Capture the cell that displays the provided text and extract its [x, y] central coordinate. 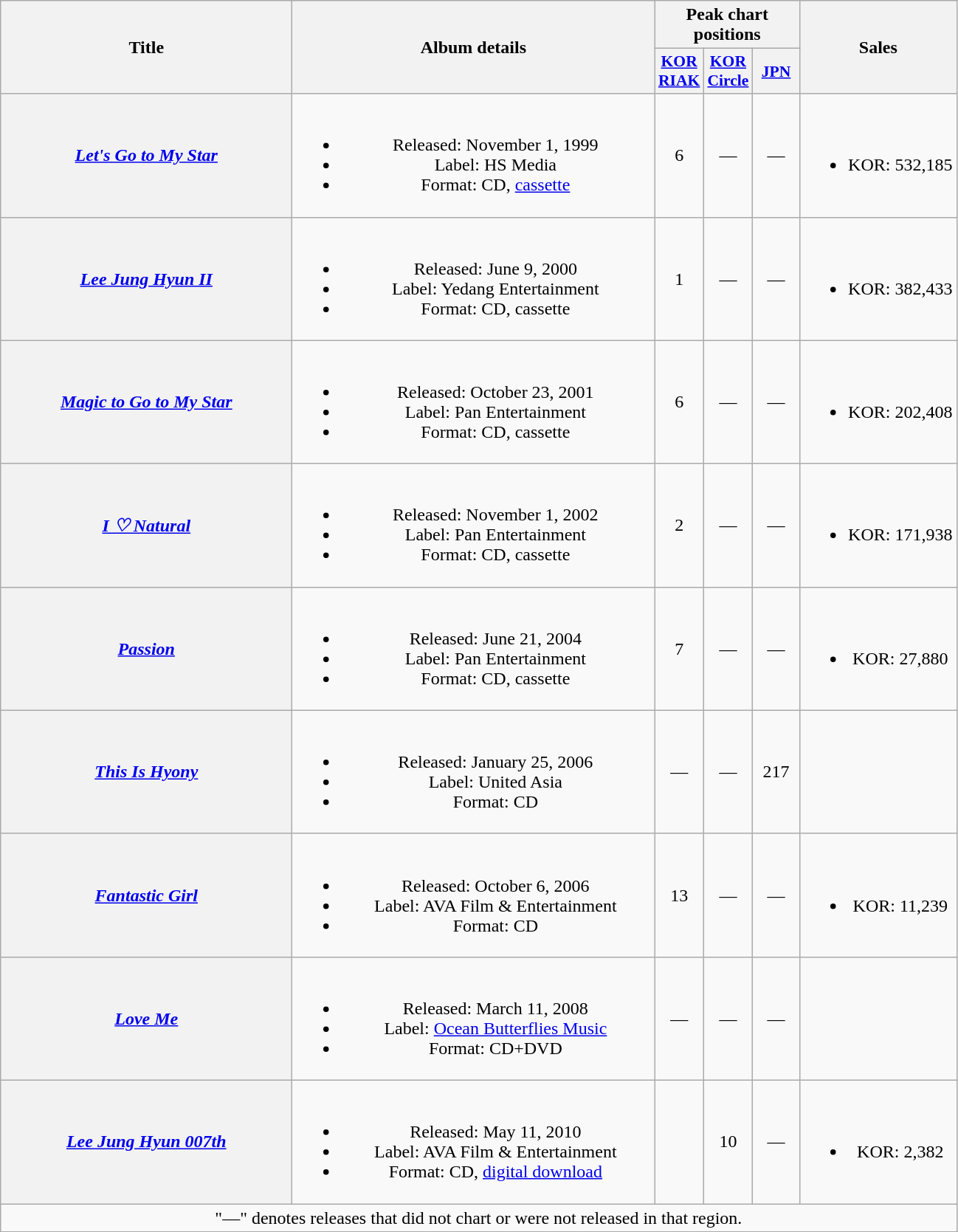
I ♡ Natural [146, 526]
Let's Go to My Star [146, 155]
KOR: 532,185 [878, 155]
7 [679, 648]
KOR: 171,938 [878, 526]
Love Me [146, 1019]
KOR: 11,239 [878, 895]
Lee Jung Hyun 007th [146, 1141]
Peak chart positions [728, 25]
KOR: 382,433 [878, 279]
Title [146, 47]
Released: October 23, 2001 Label: Pan EntertainmentFormat: CD, cassette [474, 402]
Magic to Go to My Star [146, 402]
Released: January 25, 2006 Label: United AsiaFormat: CD [474, 772]
Passion [146, 648]
Released: November 1, 1999 Label: HS MediaFormat: CD, cassette [474, 155]
Released: June 21, 2004 Label: Pan EntertainmentFormat: CD, cassette [474, 648]
KOR: 202,408 [878, 402]
KORRIAK [679, 71]
13 [679, 895]
Released: March 11, 2008 Label: Ocean Butterflies MusicFormat: CD+DVD [474, 1019]
Lee Jung Hyun II [146, 279]
JPN [776, 71]
KOR: 2,382 [878, 1141]
Released: October 6, 2006 Label: AVA Film & EntertainmentFormat: CD [474, 895]
217 [776, 772]
KOR: 27,880 [878, 648]
This Is Hyony [146, 772]
Released: June 9, 2000 Label: Yedang EntertainmentFormat: CD, cassette [474, 279]
Sales [878, 47]
2 [679, 526]
10 [728, 1141]
"—" denotes releases that did not chart or were not released in that region. [478, 1217]
1 [679, 279]
Released: November 1, 2002 Label: Pan EntertainmentFormat: CD, cassette [474, 526]
Fantastic Girl [146, 895]
Album details [474, 47]
Released: May 11, 2010 Label: AVA Film & EntertainmentFormat: CD, digital download [474, 1141]
KORCircle [728, 71]
